Identify which cell holds the provided text, then report its [x, y] central coordinate. 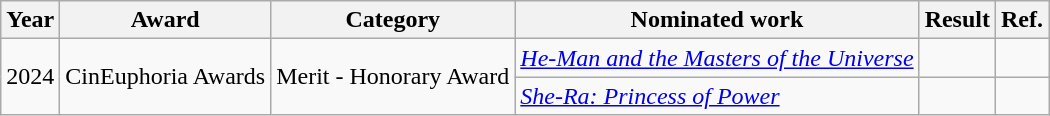
2024 [30, 77]
She-Ra: Princess of Power [717, 96]
CinEuphoria Awards [166, 77]
Year [30, 20]
Award [166, 20]
Result [957, 20]
Nominated work [717, 20]
Ref. [1022, 20]
Category [393, 20]
He-Man and the Masters of the Universe [717, 58]
Merit - Honorary Award [393, 77]
